Capture the cell that displays the provided text and extract its (x, y) central coordinate. 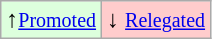
↑Promoted (52, 20)
↓ Relegated (156, 20)
